Locate the cell with the specified text and output its [x, y] center coordinate. 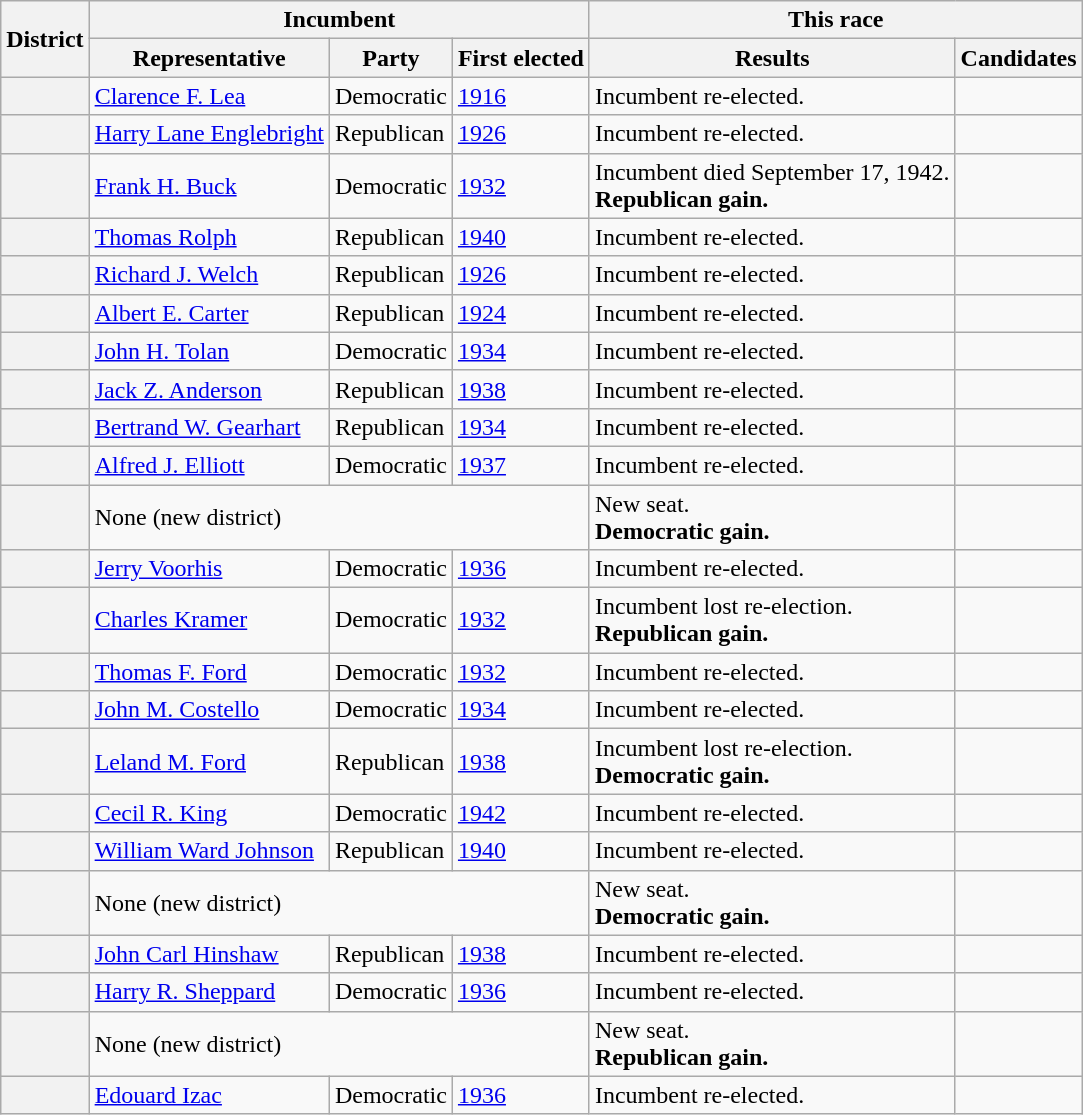
Jack Z. Anderson [209, 389]
John H. Tolan [209, 351]
Leland M. Ford [209, 762]
District [45, 39]
Incumbent lost re-election.Republican gain. [772, 620]
Frank H. Buck [209, 186]
Thomas F. Ford [209, 672]
1937 [520, 465]
1916 [520, 96]
New seat.Republican gain. [772, 1044]
Jerry Voorhis [209, 569]
Edouard Izac [209, 1095]
Incumbent lost re-election.Democratic gain. [772, 762]
Thomas Rolph [209, 237]
Incumbent [339, 20]
First elected [520, 58]
William Ward Johnson [209, 851]
Richard J. Welch [209, 275]
John M. Costello [209, 710]
Incumbent died September 17, 1942.Republican gain. [772, 186]
Alfred J. Elliott [209, 465]
Harry Lane Englebright [209, 134]
Harry R. Sheppard [209, 992]
1924 [520, 313]
Charles Kramer [209, 620]
John Carl Hinshaw [209, 954]
Albert E. Carter [209, 313]
Candidates [1018, 58]
Clarence F. Lea [209, 96]
Party [390, 58]
Bertrand W. Gearhart [209, 427]
This race [836, 20]
Results [772, 58]
1942 [520, 813]
Representative [209, 58]
Cecil R. King [209, 813]
